Extract the [X, Y] coordinate from the center of the cell holding the provided text.  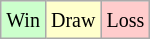
Loss [126, 20]
Draw [72, 20]
Win [24, 20]
